Find where the given text appears and provide that cell's center as [X, Y] coordinate. 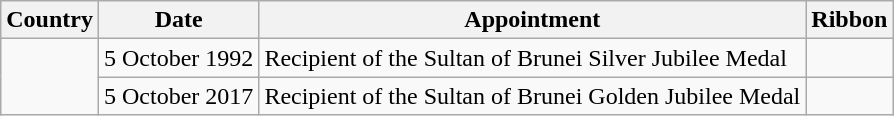
Date [178, 20]
Appointment [532, 20]
Ribbon [850, 20]
Country [50, 20]
5 October 2017 [178, 96]
Recipient of the Sultan of Brunei Silver Jubilee Medal [532, 58]
Recipient of the Sultan of Brunei Golden Jubilee Medal [532, 96]
5 October 1992 [178, 58]
